Determine the (x, y) coordinate at the center of the cell enclosing the given text.  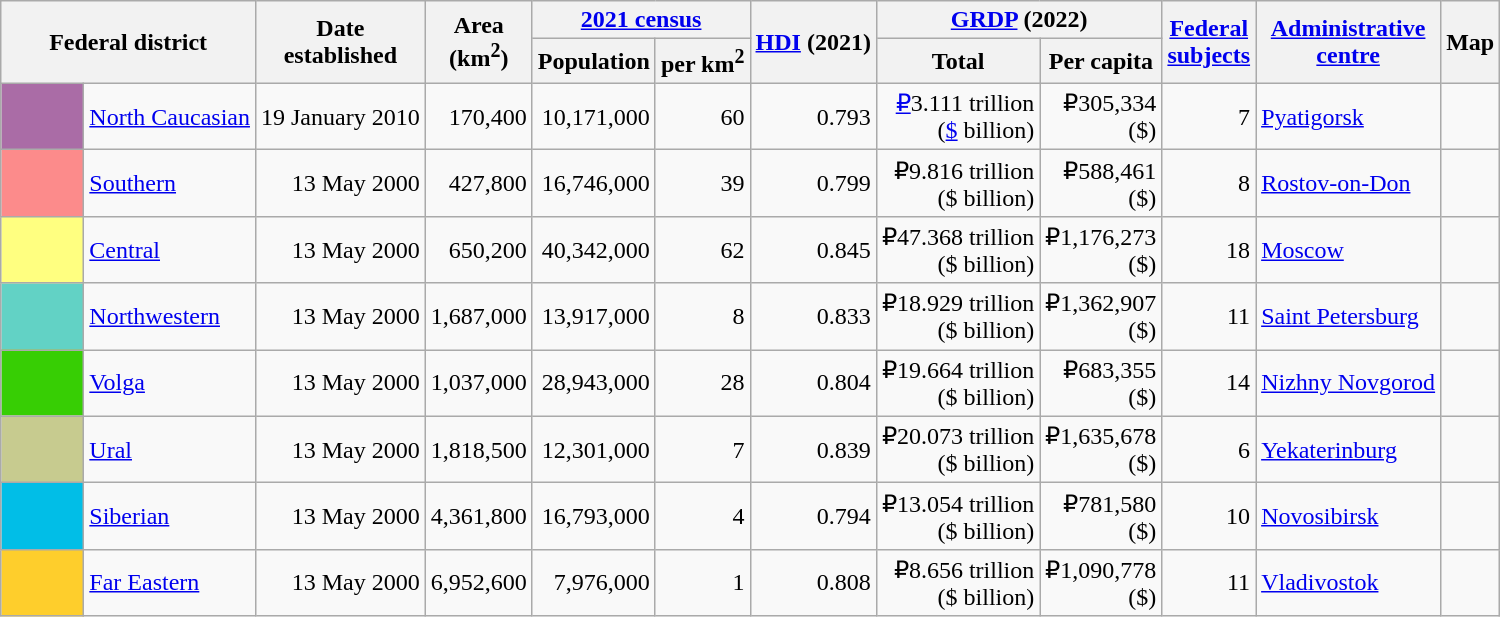
39 (702, 184)
₽9.816 trillion($ billion) (958, 184)
170,400 (478, 116)
₽1,090,778($) (1101, 582)
Yekaterinburg (1348, 450)
₽47.368 trillion($ billion) (958, 250)
Nizhny Novgorod (1348, 384)
Novosibirsk (1348, 516)
Rostov-on-Don (1348, 184)
Administrativecentre (1348, 42)
North Caucasian (170, 116)
62 (702, 250)
0.839 (813, 450)
₽13.054 trillion($ billion) (958, 516)
per km2 (702, 62)
Dateestablished (340, 42)
28,943,000 (594, 384)
1 (702, 582)
0.833 (813, 316)
7,976,000 (594, 582)
Siberian (170, 516)
0.794 (813, 516)
4 (702, 516)
Per capita (1101, 62)
₽18.929 trillion($ billion) (958, 316)
1,818,500 (478, 450)
HDI (2021) (813, 42)
Southern (170, 184)
Federalsubjects (1209, 42)
₽588,461($) (1101, 184)
₽19.664 trillion($ billion) (958, 384)
40,342,000 (594, 250)
12,301,000 (594, 450)
1,037,000 (478, 384)
4,361,800 (478, 516)
Moscow (1348, 250)
₽305,334($) (1101, 116)
0.793 (813, 116)
0.808 (813, 582)
427,800 (478, 184)
0.804 (813, 384)
16,746,000 (594, 184)
Far Eastern (170, 582)
10,171,000 (594, 116)
₽1,362,907($) (1101, 316)
Total (958, 62)
1,687,000 (478, 316)
19 January 2010 (340, 116)
16,793,000 (594, 516)
₽1,635,678($) (1101, 450)
18 (1209, 250)
28 (702, 384)
Ural (170, 450)
₽20.073 trillion($ billion) (958, 450)
Population (594, 62)
Central (170, 250)
60 (702, 116)
14 (1209, 384)
Map (1470, 42)
6 (1209, 450)
Saint Petersburg (1348, 316)
650,200 (478, 250)
₽781,580($) (1101, 516)
₽1,176,273($) (1101, 250)
Federal district (128, 42)
₽8.656 trillion($ billion) (958, 582)
Vladivostok (1348, 582)
₽683,355($) (1101, 384)
Area(km2) (478, 42)
13,917,000 (594, 316)
Northwestern (170, 316)
10 (1209, 516)
GRDP (2022) (1018, 20)
0.845 (813, 250)
₽3.111 trillion($ billion) (958, 116)
0.799 (813, 184)
6,952,600 (478, 582)
Pyatigorsk (1348, 116)
2021 census (641, 20)
Volga (170, 384)
